Determine the (x, y) coordinate at the center of the cell enclosing the given text.  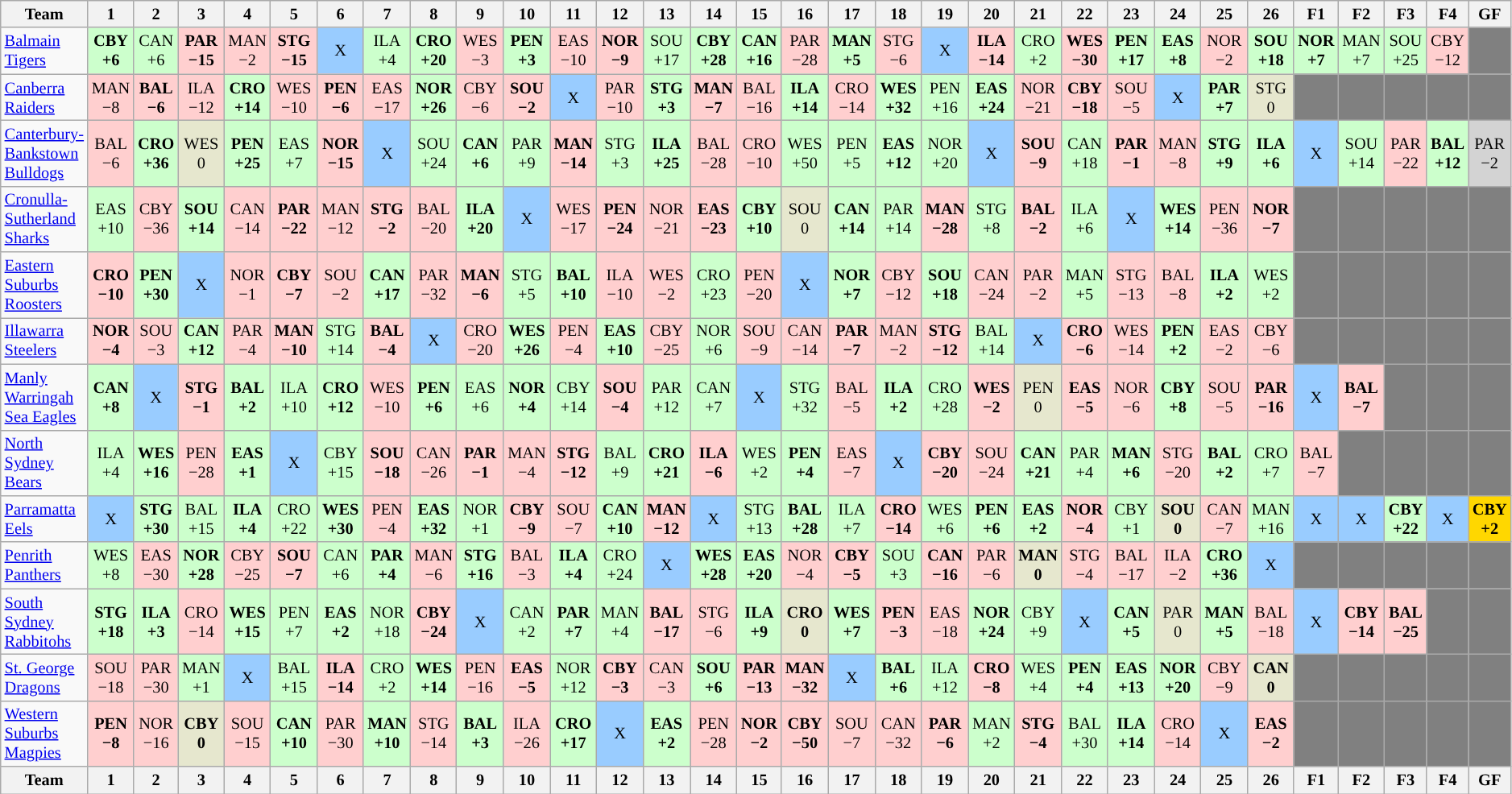
CRO+20 (433, 51)
PEN+25 (246, 153)
BAL+28 (805, 519)
BAL+14 (991, 341)
CAN−7 (1224, 519)
STG−14 (433, 734)
SOU−4 (620, 397)
CAN+18 (1084, 153)
CAN−32 (899, 734)
EAS−17 (387, 97)
CAN+17 (387, 285)
CBY+15 (340, 463)
BAL−2 (1038, 219)
CBY−24 (433, 622)
ILA−12 (201, 97)
CBY−50 (805, 734)
STG+16 (480, 565)
EAS+6 (480, 397)
MAN−4 (527, 463)
WES+4 (1038, 677)
STG+8 (991, 219)
BAL+10 (574, 285)
BAL+30 (1084, 734)
ILA+10 (294, 397)
STG+9 (1224, 153)
BAL−18 (1271, 622)
STG+30 (156, 519)
EAS+32 (433, 519)
NOR−7 (1271, 219)
BAL−8 (1178, 285)
CRO−20 (480, 341)
BAL+6 (899, 677)
CRO+23 (714, 285)
NOR−16 (156, 734)
EAS−7 (851, 463)
WES+6 (945, 519)
MAN−7 (714, 97)
WES+50 (805, 153)
CRO+24 (620, 565)
CBY0 (201, 734)
CAN+16 (759, 51)
NOR+12 (574, 677)
NOR−6 (1131, 397)
SOU−15 (246, 734)
Parramatta Eels (44, 519)
PEN−8 (111, 734)
WES+15 (246, 622)
PAR0 (1178, 622)
PAR+14 (899, 219)
PAR−15 (201, 51)
PEN+17 (1131, 51)
BAL−28 (714, 153)
CAN+5 (1131, 622)
MAN+4 (620, 622)
PAR−28 (805, 51)
CRO−6 (1084, 341)
CRO0 (805, 622)
SOU+6 (714, 677)
SOU−24 (991, 463)
STG+14 (340, 341)
PAR+12 (666, 397)
MAN−10 (294, 341)
STG+32 (805, 397)
CAN−3 (666, 677)
CBY+14 (574, 397)
CAN−24 (991, 285)
WES−30 (1084, 51)
CAN+2 (527, 622)
ILA−2 (1178, 565)
WES+16 (156, 463)
EAS+20 (759, 565)
WES+8 (111, 565)
BAL−3 (527, 565)
Canberra Raiders (44, 97)
WES+28 (714, 565)
NOR+6 (714, 341)
STG−20 (1178, 463)
BAL−25 (1406, 622)
WES−14 (1131, 341)
CRO+7 (1271, 463)
SOU+24 (433, 153)
BAL−20 (433, 219)
PEN−36 (1224, 219)
WES−17 (574, 219)
WES0 (201, 153)
STG−13 (1131, 285)
ILA+12 (945, 677)
CRO+14 (246, 97)
NOR+28 (201, 565)
Western Suburbs Magpies (44, 734)
CRO+17 (574, 734)
MAN+16 (1271, 519)
ILA+25 (666, 153)
MAN+7 (1361, 51)
STG−1 (201, 397)
PAR−16 (1271, 397)
CBY+22 (1406, 519)
PEN−16 (480, 677)
ILA+20 (480, 219)
Canterbury-Bankstown Bulldogs (44, 153)
CRO+12 (340, 397)
CAN−16 (945, 565)
NOR+4 (527, 397)
PEN−20 (759, 285)
MAN−28 (945, 219)
Cronulla-Sutherland Sharks (44, 219)
Penrith Panthers (44, 565)
MAN+1 (201, 677)
WES−3 (480, 51)
CBY−3 (620, 677)
Balmain Tigers (44, 51)
ILA−26 (527, 734)
CAN+21 (1038, 463)
STG+13 (759, 519)
PAR+9 (527, 153)
PAR−10 (620, 97)
NOR+1 (480, 519)
STG0 (1271, 97)
WES+26 (527, 341)
PAR−32 (433, 285)
CRO+22 (294, 519)
ILA−6 (714, 463)
BAL+12 (1448, 153)
PEN+30 (156, 285)
PAR−13 (759, 677)
STG+5 (527, 285)
Eastern Suburbs Roosters (44, 285)
PEN+3 (527, 51)
PEN+7 (294, 622)
MAN−14 (574, 153)
MAN0 (1038, 565)
PAR−7 (851, 341)
EAS+12 (899, 153)
MAN−32 (805, 677)
EAS+24 (991, 97)
CAN+12 (201, 341)
SOU+3 (899, 565)
CAN+8 (111, 397)
NOR−15 (340, 153)
EAS−30 (156, 565)
CBY−36 (156, 219)
CBY−20 (945, 463)
BAL+3 (480, 734)
South Sydney Rabbitohs (44, 622)
CRO−8 (991, 677)
NOR+26 (433, 97)
PEN−24 (620, 219)
CBY−7 (294, 285)
MAN+6 (1131, 463)
CAN+14 (851, 219)
CBY−14 (1361, 622)
PEN+16 (945, 97)
WES+32 (899, 97)
CBY+9 (1038, 622)
BAL−4 (387, 341)
STG−15 (294, 51)
STG+18 (111, 622)
CBY+28 (714, 51)
MAN+10 (387, 734)
CAN0 (1271, 677)
NOR+24 (991, 622)
ILA−10 (620, 285)
STG−2 (387, 219)
SOU−3 (156, 341)
PEN+2 (1178, 341)
EAS−23 (714, 219)
CAN−26 (433, 463)
PEN−3 (899, 622)
BAL+9 (620, 463)
BAL−5 (851, 397)
EAS+13 (1131, 677)
PEN0 (1038, 397)
CBY−5 (851, 565)
CBY+1 (1131, 519)
Illawarra Steelers (44, 341)
PAR−4 (246, 341)
EAS−10 (574, 51)
SOU+25 (1406, 51)
ILA+3 (156, 622)
CAN+7 (714, 397)
CRO+28 (945, 397)
WES+30 (340, 519)
EAS+8 (1178, 51)
EAS−18 (945, 622)
BAL−16 (759, 97)
North Sydney Bears (44, 463)
NOR+18 (387, 622)
ILA+9 (759, 622)
WES+7 (851, 622)
EAS+7 (294, 153)
CBY+6 (111, 51)
MAN+2 (991, 734)
NOR−1 (246, 285)
Manly Warringah Sea Eagles (44, 397)
PEN−6 (340, 97)
CBY+10 (759, 219)
CBY−18 (1084, 97)
EAS+1 (246, 463)
St. George Dragons (44, 677)
SOU+17 (666, 51)
ILA+7 (851, 519)
PEN+5 (851, 153)
NOR−9 (620, 51)
CRO+21 (666, 463)
CBY+2 (1490, 519)
CBY+8 (1178, 397)
